From the cell containing the given text, extract its center point as [X, Y] coordinate. 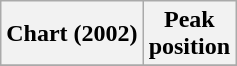
Peakposition [189, 34]
Chart (2002) [72, 34]
